For the text-containing cell, return its midpoint in (X, Y) coordinate format. 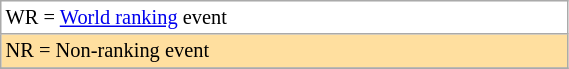
WR = World ranking event (284, 17)
NR = Non-ranking event (284, 51)
